Scan for the cell matching the given text and deliver its (x, y) coordinate at center. 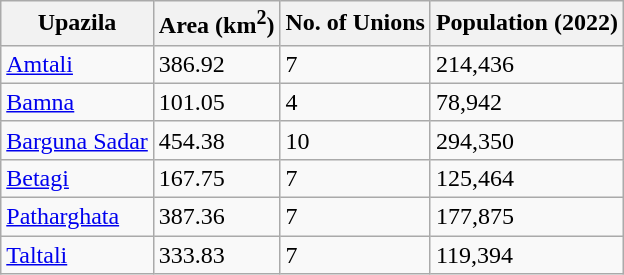
Population (2022) (526, 24)
167.75 (216, 178)
10 (355, 140)
333.83 (216, 255)
177,875 (526, 217)
387.36 (216, 217)
125,464 (526, 178)
101.05 (216, 102)
Amtali (78, 64)
214,436 (526, 64)
386.92 (216, 64)
Betagi (78, 178)
4 (355, 102)
119,394 (526, 255)
Area (km2) (216, 24)
454.38 (216, 140)
Barguna Sadar (78, 140)
Upazila (78, 24)
78,942 (526, 102)
294,350 (526, 140)
Taltali (78, 255)
Bamna (78, 102)
No. of Unions (355, 24)
Patharghata (78, 217)
